Output the [x, y] coordinate of the center of the cell containing the given text.  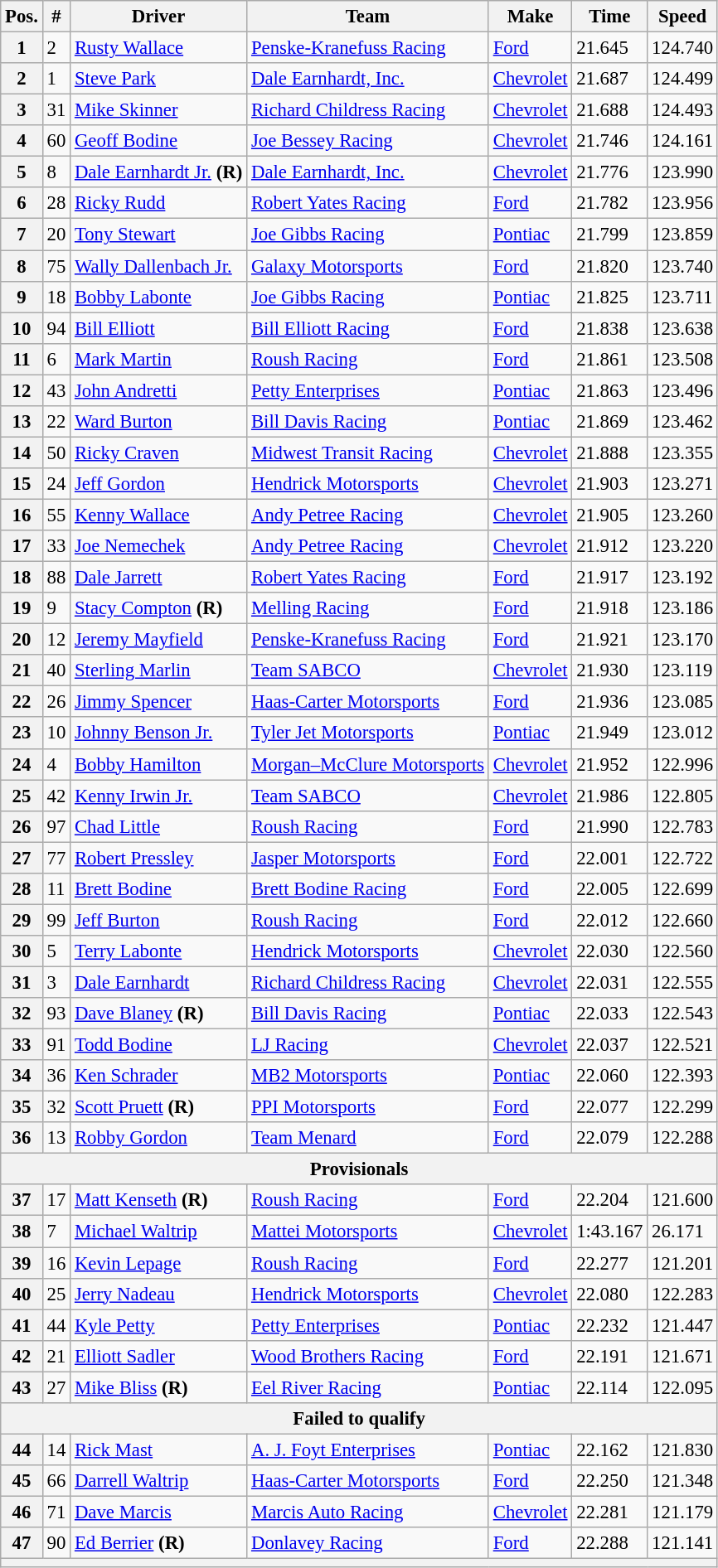
Midwest Transit Racing [368, 452]
22.077 [610, 1107]
Provisionals [360, 1169]
123.956 [683, 203]
Donlavey Racing [368, 1543]
37 [22, 1201]
22.232 [610, 1325]
21.921 [610, 640]
15 [22, 484]
21.930 [610, 670]
123.496 [683, 390]
21.912 [610, 546]
122.699 [683, 889]
22.005 [610, 889]
121.201 [683, 1263]
93 [56, 1014]
122.299 [683, 1107]
Ken Schrader [159, 1076]
Joe Nemechek [159, 546]
Dave Marcis [159, 1512]
21.820 [610, 266]
121.179 [683, 1512]
21.838 [610, 328]
121.141 [683, 1543]
123.740 [683, 266]
Steve Park [159, 79]
121.447 [683, 1325]
122.095 [683, 1387]
122.393 [683, 1076]
LJ Racing [368, 1045]
22.012 [610, 920]
Time [610, 17]
21.905 [610, 515]
Melling Racing [368, 608]
123.271 [683, 484]
39 [22, 1263]
123.186 [683, 608]
75 [56, 266]
21.687 [610, 79]
21.952 [610, 764]
21.917 [610, 578]
30 [22, 951]
Mike Skinner [159, 110]
Tony Stewart [159, 235]
Team [368, 17]
21.936 [610, 702]
21.782 [610, 203]
Dale Jarrett [159, 578]
26.171 [683, 1232]
123.220 [683, 546]
Terry Labonte [159, 951]
122.555 [683, 982]
22.030 [610, 951]
121.671 [683, 1356]
19 [22, 608]
22.250 [610, 1481]
123.260 [683, 515]
21.903 [610, 484]
Jerry Nadeau [159, 1294]
Mattei Motorsports [368, 1232]
122.996 [683, 764]
22.277 [610, 1263]
Johnny Benson Jr. [159, 733]
91 [56, 1045]
21.776 [610, 172]
22.060 [610, 1076]
124.493 [683, 110]
Pos. [22, 17]
Dave Blaney (R) [159, 1014]
97 [56, 826]
Jasper Motorsports [368, 858]
Kenny Wallace [159, 515]
Jeff Burton [159, 920]
21.869 [610, 422]
21.918 [610, 608]
122.660 [683, 920]
41 [22, 1325]
Kevin Lepage [159, 1263]
55 [56, 515]
50 [56, 452]
Failed to qualify [360, 1419]
Bill Elliott Racing [368, 328]
1:43.167 [610, 1232]
123.638 [683, 328]
Elliott Sadler [159, 1356]
123.508 [683, 359]
Team Menard [368, 1138]
Make [530, 17]
123.711 [683, 297]
77 [56, 858]
122.805 [683, 796]
122.560 [683, 951]
Jeremy Mayfield [159, 640]
22.033 [610, 1014]
122.783 [683, 826]
22.079 [610, 1138]
71 [56, 1512]
22.288 [610, 1543]
Morgan–McClure Motorsports [368, 764]
21.799 [610, 235]
122.283 [683, 1294]
123.355 [683, 452]
22.191 [610, 1356]
21.688 [610, 110]
22.080 [610, 1294]
Speed [683, 17]
PPI Motorsports [368, 1107]
99 [56, 920]
123.192 [683, 578]
Galaxy Motorsports [368, 266]
29 [22, 920]
22.001 [610, 858]
21.825 [610, 297]
Dale Earnhardt Jr. (R) [159, 172]
Jimmy Spencer [159, 702]
124.161 [683, 141]
Ed Berrier (R) [159, 1543]
Robby Gordon [159, 1138]
Brett Bodine [159, 889]
Bobby Hamilton [159, 764]
122.722 [683, 858]
Stacy Compton (R) [159, 608]
Ricky Rudd [159, 203]
Jeff Gordon [159, 484]
123.012 [683, 733]
Driver [159, 17]
23 [22, 733]
88 [56, 578]
# [56, 17]
Darrell Waltrip [159, 1481]
123.170 [683, 640]
Mike Bliss (R) [159, 1387]
22.162 [610, 1449]
123.462 [683, 422]
Wood Brothers Racing [368, 1356]
Chad Little [159, 826]
47 [22, 1543]
Sterling Marlin [159, 670]
38 [22, 1232]
46 [22, 1512]
123.859 [683, 235]
60 [56, 141]
122.543 [683, 1014]
Ricky Craven [159, 452]
122.288 [683, 1138]
Todd Bodine [159, 1045]
21.645 [610, 48]
Geoff Bodine [159, 141]
35 [22, 1107]
Scott Pruett (R) [159, 1107]
66 [56, 1481]
A. J. Foyt Enterprises [368, 1449]
Joe Bessey Racing [368, 141]
21.990 [610, 826]
21.949 [610, 733]
John Andretti [159, 390]
Kyle Petty [159, 1325]
21.746 [610, 141]
MB2 Motorsports [368, 1076]
Marcis Auto Racing [368, 1512]
21.986 [610, 796]
Bobby Labonte [159, 297]
Dale Earnhardt [159, 982]
94 [56, 328]
Brett Bodine Racing [368, 889]
21.863 [610, 390]
22.281 [610, 1512]
122.521 [683, 1045]
Kenny Irwin Jr. [159, 796]
Robert Pressley [159, 858]
22.037 [610, 1045]
90 [56, 1543]
Mark Martin [159, 359]
121.830 [683, 1449]
34 [22, 1076]
123.119 [683, 670]
45 [22, 1481]
22.204 [610, 1201]
Ward Burton [159, 422]
124.740 [683, 48]
Michael Waltrip [159, 1232]
22.114 [610, 1387]
121.600 [683, 1201]
Bill Elliott [159, 328]
21.861 [610, 359]
Tyler Jet Motorsports [368, 733]
Wally Dallenbach Jr. [159, 266]
123.085 [683, 702]
123.990 [683, 172]
Rusty Wallace [159, 48]
124.499 [683, 79]
22.031 [610, 982]
21.888 [610, 452]
Matt Kenseth (R) [159, 1201]
Rick Mast [159, 1449]
Eel River Racing [368, 1387]
121.348 [683, 1481]
